For the text-containing cell, return its midpoint in (x, y) coordinate format. 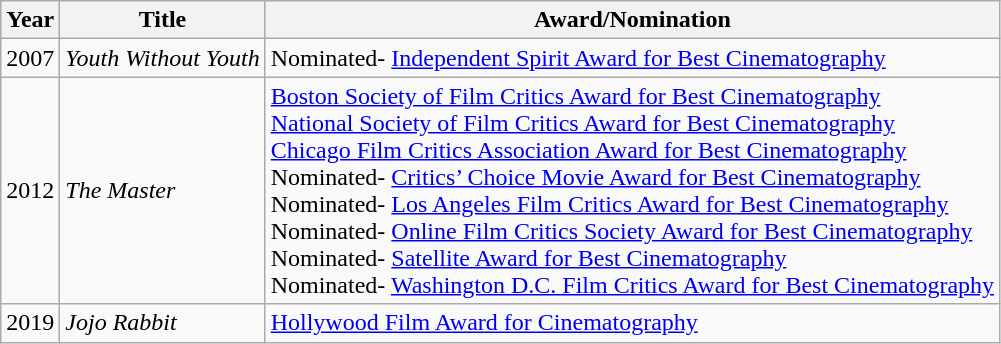
Title (162, 20)
Award/Nomination (632, 20)
Hollywood Film Award for Cinematography (632, 323)
2007 (30, 58)
2019 (30, 323)
Nominated- Independent Spirit Award for Best Cinematography (632, 58)
Youth Without Youth (162, 58)
The Master (162, 190)
2012 (30, 190)
Jojo Rabbit (162, 323)
Year (30, 20)
